Output the (X, Y) coordinate of the center of the cell containing the given text.  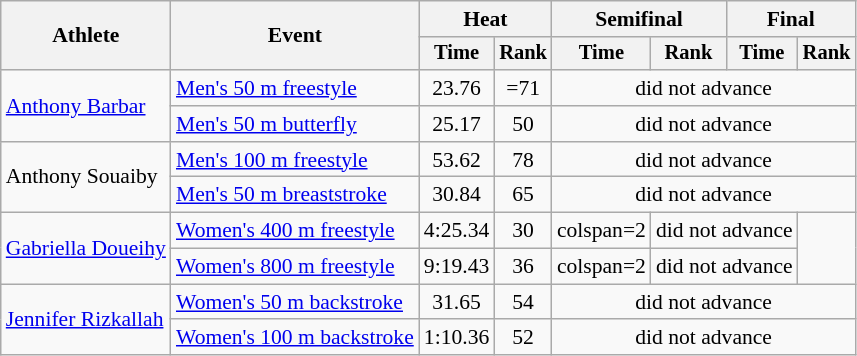
50 (523, 124)
52 (523, 338)
Athlete (86, 36)
Semifinal (639, 19)
4:25.34 (456, 231)
Anthony Souaiby (86, 178)
Anthony Barbar (86, 106)
Men's 50 m freestyle (295, 88)
Heat (486, 19)
Women's 50 m backstroke (295, 302)
54 (523, 302)
Gabriella Doueihy (86, 248)
Women's 800 m freestyle (295, 267)
Men's 100 m freestyle (295, 160)
30.84 (456, 195)
23.76 (456, 88)
30 (523, 231)
31.65 (456, 302)
53.62 (456, 160)
Event (295, 36)
Men's 50 m butterfly (295, 124)
Men's 50 m breaststroke (295, 195)
Jennifer Rizkallah (86, 320)
Women's 400 m freestyle (295, 231)
1:10.36 (456, 338)
Women's 100 m backstroke (295, 338)
9:19.43 (456, 267)
65 (523, 195)
36 (523, 267)
78 (523, 160)
25.17 (456, 124)
Final (790, 19)
=71 (523, 88)
